Determine the [x, y] coordinate at the center of the cell enclosing the given text.  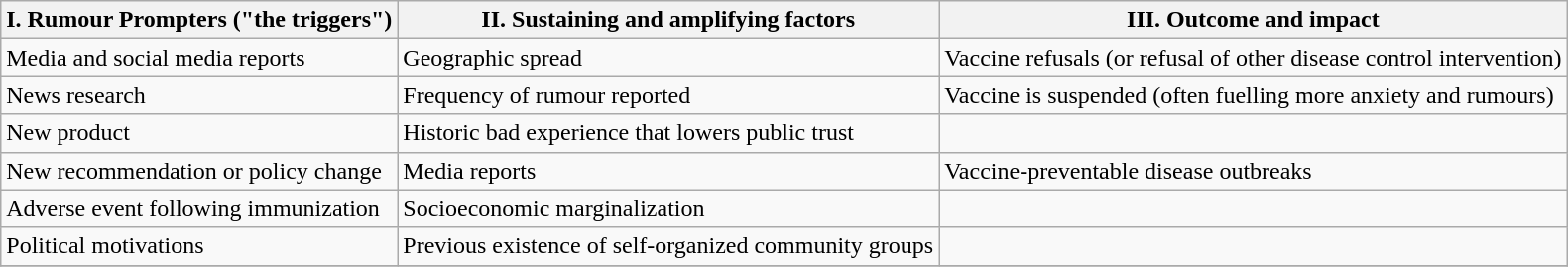
Previous existence of self-organized community groups [668, 246]
Historic bad experience that lowers public trust [668, 133]
New product [199, 133]
I. Rumour Prompters ("the triggers") [199, 20]
Media and social media reports [199, 58]
Political motivations [199, 246]
Socioeconomic marginalization [668, 208]
Vaccine refusals (or refusal of other disease control intervention) [1254, 58]
III. Outcome and impact [1254, 20]
Adverse event following immunization [199, 208]
Media reports [668, 171]
New recommendation or policy change [199, 171]
Vaccine-preventable disease outbreaks [1254, 171]
Frequency of rumour reported [668, 95]
II. Sustaining and amplifying factors [668, 20]
Geographic spread [668, 58]
News research [199, 95]
Vaccine is suspended (often fuelling more anxiety and rumours) [1254, 95]
